Pinpoint the cell where the given text exists, returning its [X, Y] midpoint coordinate. 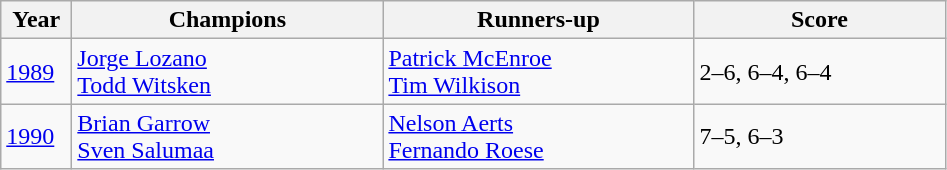
Jorge Lozano Todd Witsken [228, 72]
2–6, 6–4, 6–4 [820, 72]
7–5, 6–3 [820, 136]
Runners-up [538, 20]
Nelson Aerts Fernando Roese [538, 136]
1989 [36, 72]
Brian Garrow Sven Salumaa [228, 136]
Score [820, 20]
Year [36, 20]
Patrick McEnroe Tim Wilkison [538, 72]
1990 [36, 136]
Champions [228, 20]
